Find where the given text appears and provide that cell's center as [X, Y] coordinate. 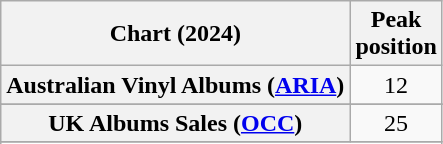
Australian Vinyl Albums (ARIA) [176, 85]
25 [396, 123]
UK Albums Sales (OCC) [176, 123]
12 [396, 85]
Chart (2024) [176, 34]
Peakposition [396, 34]
